Pinpoint the cell where the given text exists, returning its (x, y) midpoint coordinate. 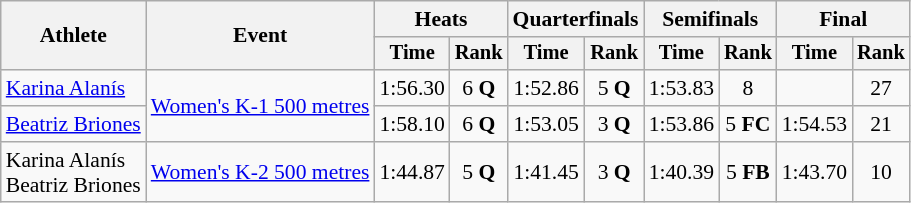
1:53.86 (682, 124)
Karina Alanís (74, 88)
Event (260, 36)
1:53.05 (546, 124)
1:58.10 (412, 124)
Athlete (74, 36)
Women's K-1 500 metres (260, 106)
27 (881, 88)
1:40.39 (682, 172)
21 (881, 124)
Semifinals (710, 19)
1:53.83 (682, 88)
5 FC (748, 124)
1:54.53 (814, 124)
1:52.86 (546, 88)
1:44.87 (412, 172)
Quarterfinals (576, 19)
10 (881, 172)
Karina AlanísBeatriz Briones (74, 172)
Heats (440, 19)
Beatriz Briones (74, 124)
5 FB (748, 172)
8 (748, 88)
Final (844, 19)
Women's K-2 500 metres (260, 172)
1:43.70 (814, 172)
1:41.45 (546, 172)
1:56.30 (412, 88)
